Output the [X, Y] coordinate of the center of the cell containing the given text.  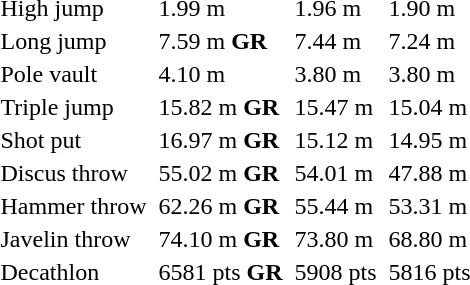
55.44 m [336, 206]
55.02 m GR [220, 173]
74.10 m GR [220, 239]
7.44 m [336, 41]
73.80 m [336, 239]
15.12 m [336, 140]
16.97 m GR [220, 140]
54.01 m [336, 173]
3.80 m [336, 74]
7.59 m GR [220, 41]
4.10 m [220, 74]
62.26 m GR [220, 206]
15.47 m [336, 107]
15.82 m GR [220, 107]
